Extract the (X, Y) coordinate from the center of the cell holding the provided text.  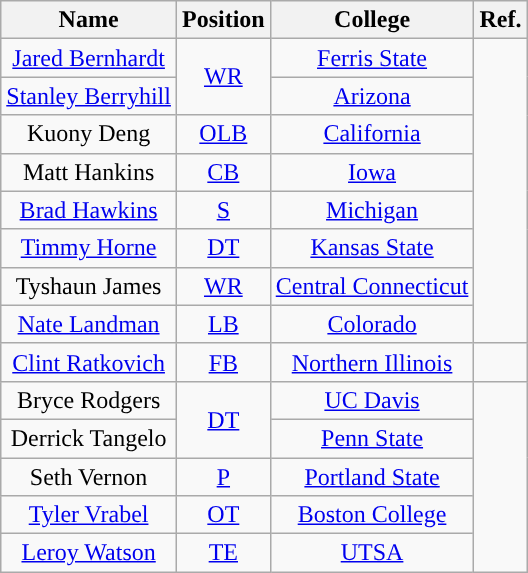
Ref. (500, 20)
Derrick Tangelo (89, 438)
Stanley Berryhill (89, 96)
Penn State (372, 438)
Michigan (372, 210)
Name (89, 20)
California (372, 134)
Bryce Rodgers (89, 400)
Nate Landman (89, 324)
UC Davis (372, 400)
Leroy Watson (89, 553)
OLB (223, 134)
Kuony Deng (89, 134)
Iowa (372, 172)
Jared Bernhardt (89, 58)
P (223, 477)
Northern Illinois (372, 362)
Timmy Horne (89, 248)
S (223, 210)
Matt Hankins (89, 172)
Arizona (372, 96)
Clint Ratkovich (89, 362)
TE (223, 553)
Ferris State (372, 58)
Central Connecticut (372, 286)
OT (223, 515)
Portland State (372, 477)
Brad Hawkins (89, 210)
CB (223, 172)
UTSA (372, 553)
LB (223, 324)
Colorado (372, 324)
Boston College (372, 515)
Seth Vernon (89, 477)
College (372, 20)
Tyler Vrabel (89, 515)
Position (223, 20)
FB (223, 362)
Tyshaun James (89, 286)
Kansas State (372, 248)
